Detect which cell encompasses the target text, then output its [x, y] center coordinate. 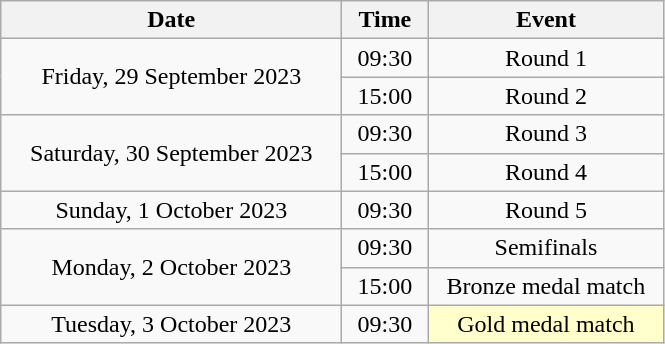
Time [385, 20]
Sunday, 1 October 2023 [172, 210]
Saturday, 30 September 2023 [172, 153]
Round 3 [546, 134]
Round 5 [546, 210]
Bronze medal match [546, 286]
Semifinals [546, 248]
Tuesday, 3 October 2023 [172, 324]
Monday, 2 October 2023 [172, 267]
Round 1 [546, 58]
Gold medal match [546, 324]
Round 4 [546, 172]
Date [172, 20]
Event [546, 20]
Round 2 [546, 96]
Friday, 29 September 2023 [172, 77]
